Return the (X, Y) coordinate for the center point of the cell that contains the specified text.  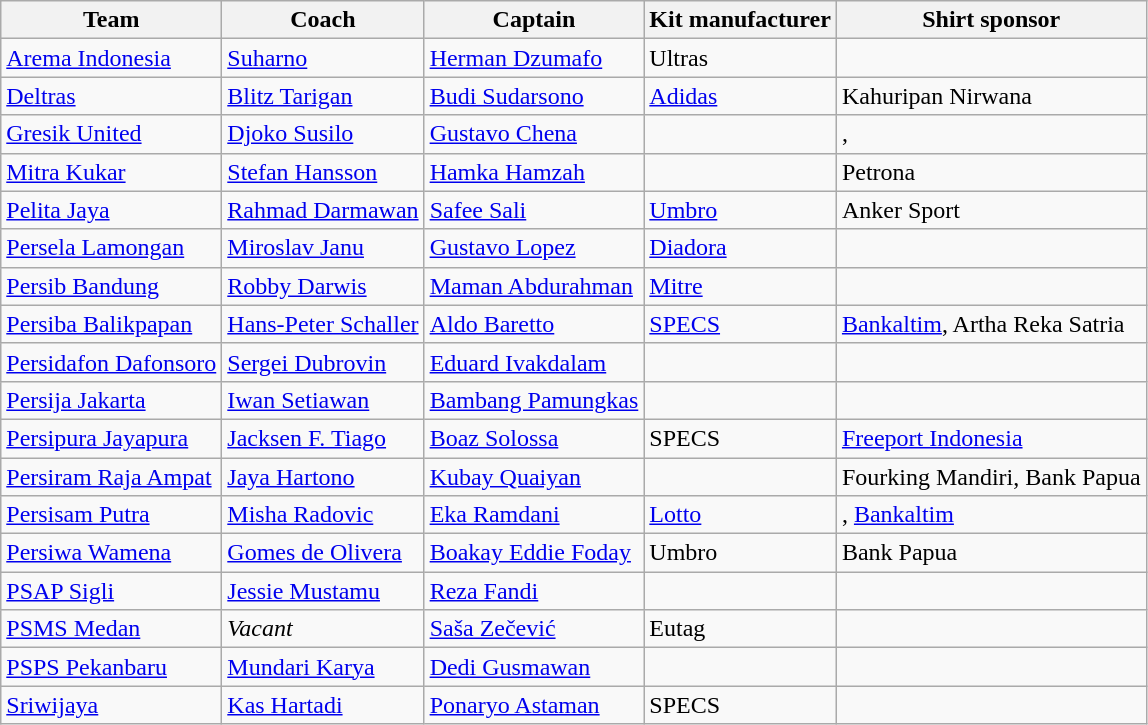
Persija Jakarta (112, 400)
Aldo Baretto (534, 324)
Misha Radovic (323, 515)
Eutag (740, 629)
Persidafon Dafonsoro (112, 362)
Pelita Jaya (112, 210)
Persib Bandung (112, 286)
Adidas (740, 96)
PSMS Medan (112, 629)
Gomes de Olivera (323, 553)
Eka Ramdani (534, 515)
Sriwijaya (112, 705)
Reza Fandi (534, 591)
Persisam Putra (112, 515)
Bankaltim, Artha Reka Satria (991, 324)
Hans-Peter Schaller (323, 324)
Robby Darwis (323, 286)
Lotto (740, 515)
PSAP Sigli (112, 591)
Stefan Hansson (323, 172)
Herman Dzumafo (534, 58)
Boaz Solossa (534, 438)
Persiba Balikpapan (112, 324)
Vacant (323, 629)
Eduard Ivakdalam (534, 362)
Ultras (740, 58)
Jessie Mustamu (323, 591)
Iwan Setiawan (323, 400)
Arema Indonesia (112, 58)
Mitra Kukar (112, 172)
Deltras (112, 96)
Persipura Jayapura (112, 438)
PSPS Pekanbaru (112, 667)
Gustavo Lopez (534, 248)
Budi Sudarsono (534, 96)
Suharno (323, 58)
Miroslav Janu (323, 248)
Petrona (991, 172)
Dedi Gusmawan (534, 667)
Boakay Eddie Foday (534, 553)
Persela Lamongan (112, 248)
Team (112, 20)
Gresik United (112, 134)
Freeport Indonesia (991, 438)
Diadora (740, 248)
Kubay Quaiyan (534, 477)
Coach (323, 20)
Fourking Mandiri, Bank Papua (991, 477)
Mitre (740, 286)
Persiwa Wamena (112, 553)
, Bankaltim (991, 515)
Kas Hartadi (323, 705)
Anker Sport (991, 210)
Maman Abdurahman (534, 286)
Hamka Hamzah (534, 172)
Kit manufacturer (740, 20)
Saša Zečević (534, 629)
Mundari Karya (323, 667)
Bank Papua (991, 553)
Ponaryo Astaman (534, 705)
Kahuripan Nirwana (991, 96)
Rahmad Darmawan (323, 210)
Jacksen F. Tiago (323, 438)
Bambang Pamungkas (534, 400)
Shirt sponsor (991, 20)
Safee Sali (534, 210)
Gustavo Chena (534, 134)
, (991, 134)
Sergei Dubrovin (323, 362)
Jaya Hartono (323, 477)
Djoko Susilo (323, 134)
Captain (534, 20)
Blitz Tarigan (323, 96)
Persiram Raja Ampat (112, 477)
